For the text-containing cell, return its midpoint in (x, y) coordinate format. 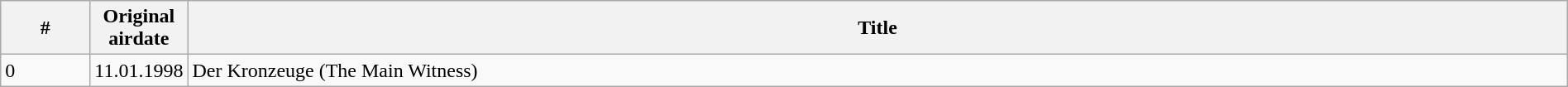
Title (877, 28)
11.01.1998 (139, 70)
# (45, 28)
Original airdate (139, 28)
Der Kronzeuge (The Main Witness) (877, 70)
0 (45, 70)
